Identify which cell holds the provided text, then report its (X, Y) central coordinate. 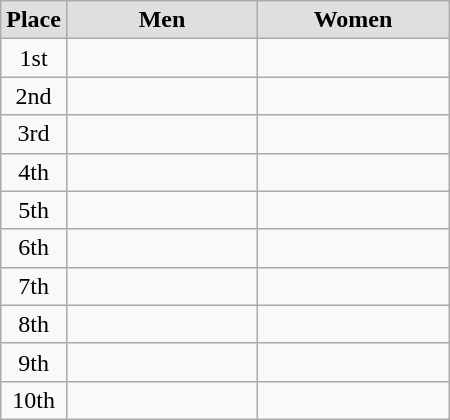
8th (34, 324)
10th (34, 400)
7th (34, 286)
9th (34, 362)
4th (34, 172)
Men (162, 20)
Women (354, 20)
2nd (34, 96)
1st (34, 58)
5th (34, 210)
Place (34, 20)
6th (34, 248)
3rd (34, 134)
